Pinpoint the cell where the given text exists, returning its (x, y) midpoint coordinate. 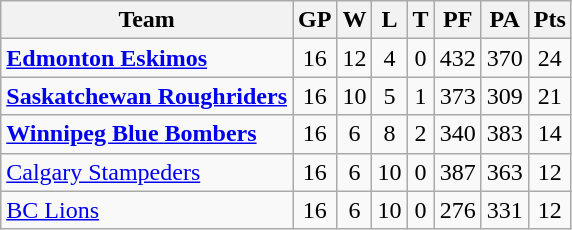
4 (390, 58)
W (354, 20)
309 (504, 96)
T (420, 20)
5 (390, 96)
8 (390, 134)
21 (550, 96)
L (390, 20)
Saskatchewan Roughriders (147, 96)
PF (458, 20)
Winnipeg Blue Bombers (147, 134)
276 (458, 210)
370 (504, 58)
14 (550, 134)
BC Lions (147, 210)
331 (504, 210)
373 (458, 96)
Pts (550, 20)
Calgary Stampeders (147, 172)
24 (550, 58)
432 (458, 58)
1 (420, 96)
Team (147, 20)
340 (458, 134)
363 (504, 172)
383 (504, 134)
GP (315, 20)
387 (458, 172)
Edmonton Eskimos (147, 58)
2 (420, 134)
PA (504, 20)
